Find where the given text appears and provide that cell's center as [X, Y] coordinate. 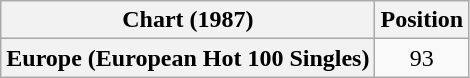
Chart (1987) [188, 20]
Europe (European Hot 100 Singles) [188, 58]
93 [422, 58]
Position [422, 20]
